Scan for the cell matching the given text and deliver its [X, Y] coordinate at center. 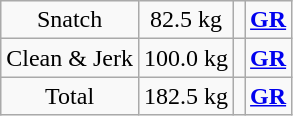
Snatch [70, 20]
100.0 kg [186, 58]
82.5 kg [186, 20]
182.5 kg [186, 96]
Total [70, 96]
Clean & Jerk [70, 58]
